Find where the given text appears and provide that cell's center as [X, Y] coordinate. 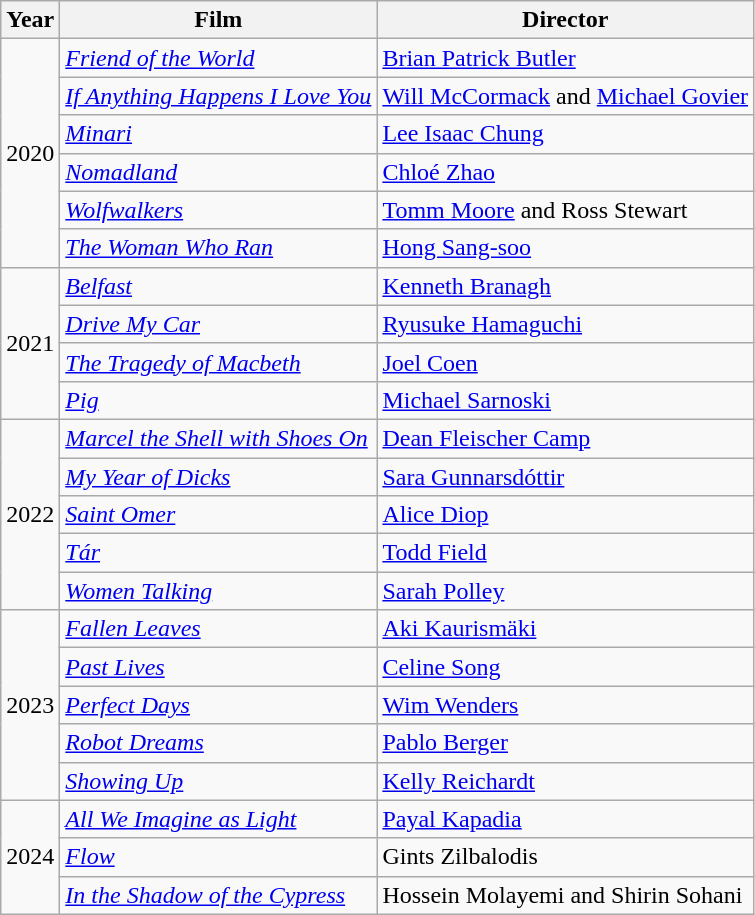
Michael Sarnoski [566, 400]
Dean Fleischer Camp [566, 438]
2022 [30, 514]
Past Lives [218, 667]
In the Shadow of the Cypress [218, 895]
Women Talking [218, 591]
Gints Zilbalodis [566, 857]
Kenneth Branagh [566, 286]
Drive My Car [218, 324]
Lee Isaac Chung [566, 134]
Joel Coen [566, 362]
Minari [218, 134]
Wim Wenders [566, 705]
Fallen Leaves [218, 629]
Brian Patrick Butler [566, 58]
Payal Kapadia [566, 819]
Robot Dreams [218, 743]
Alice Diop [566, 515]
2024 [30, 857]
The Tragedy of Macbeth [218, 362]
Nomadland [218, 172]
Flow [218, 857]
Friend of the World [218, 58]
The Woman Who Ran [218, 248]
Director [566, 20]
Year [30, 20]
Todd Field [566, 553]
Tomm Moore and Ross Stewart [566, 210]
My Year of Dicks [218, 477]
Ryusuke Hamaguchi [566, 324]
Celine Song [566, 667]
Wolfwalkers [218, 210]
Film [218, 20]
Showing Up [218, 781]
Sara Gunnarsdóttir [566, 477]
2023 [30, 705]
Hossein Molayemi and Shirin Sohani [566, 895]
Sarah Polley [566, 591]
Pablo Berger [566, 743]
Belfast [218, 286]
Saint Omer [218, 515]
Pig [218, 400]
All We Imagine as Light [218, 819]
If Anything Happens I Love You [218, 96]
Aki Kaurismäki [566, 629]
Kelly Reichardt [566, 781]
Will McCormack and Michael Govier [566, 96]
Perfect Days [218, 705]
Marcel the Shell with Shoes On [218, 438]
Chloé Zhao [566, 172]
Tár [218, 553]
2021 [30, 343]
2020 [30, 153]
Hong Sang-soo [566, 248]
